Return [x, y] of the center of cell containing provided text 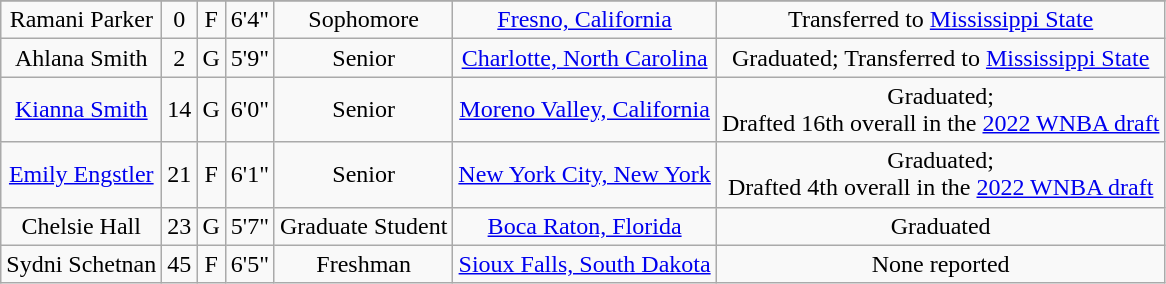
6'1" [250, 174]
Sophomore [363, 20]
Chelsie Hall [82, 226]
5'9" [250, 58]
2 [180, 58]
21 [180, 174]
Transferred to Mississippi State [940, 20]
6'4" [250, 20]
Boca Raton, Florida [585, 226]
Graduated;Drafted 16th overall in the 2022 WNBA draft [940, 110]
6'0" [250, 110]
14 [180, 110]
6'5" [250, 264]
Kianna Smith [82, 110]
Graduate Student [363, 226]
Fresno, California [585, 20]
New York City, New York [585, 174]
Sydni Schetnan [82, 264]
0 [180, 20]
45 [180, 264]
Ramani Parker [82, 20]
Moreno Valley, California [585, 110]
Graduated; Transferred to Mississippi State [940, 58]
None reported [940, 264]
5'7" [250, 226]
Charlotte, North Carolina [585, 58]
Freshman [363, 264]
Ahlana Smith [82, 58]
Graduated;Drafted 4th overall in the 2022 WNBA draft [940, 174]
Sioux Falls, South Dakota [585, 264]
23 [180, 226]
Emily Engstler [82, 174]
Graduated [940, 226]
